Return the (X, Y) coordinate for the center point of the cell that contains the specified text.  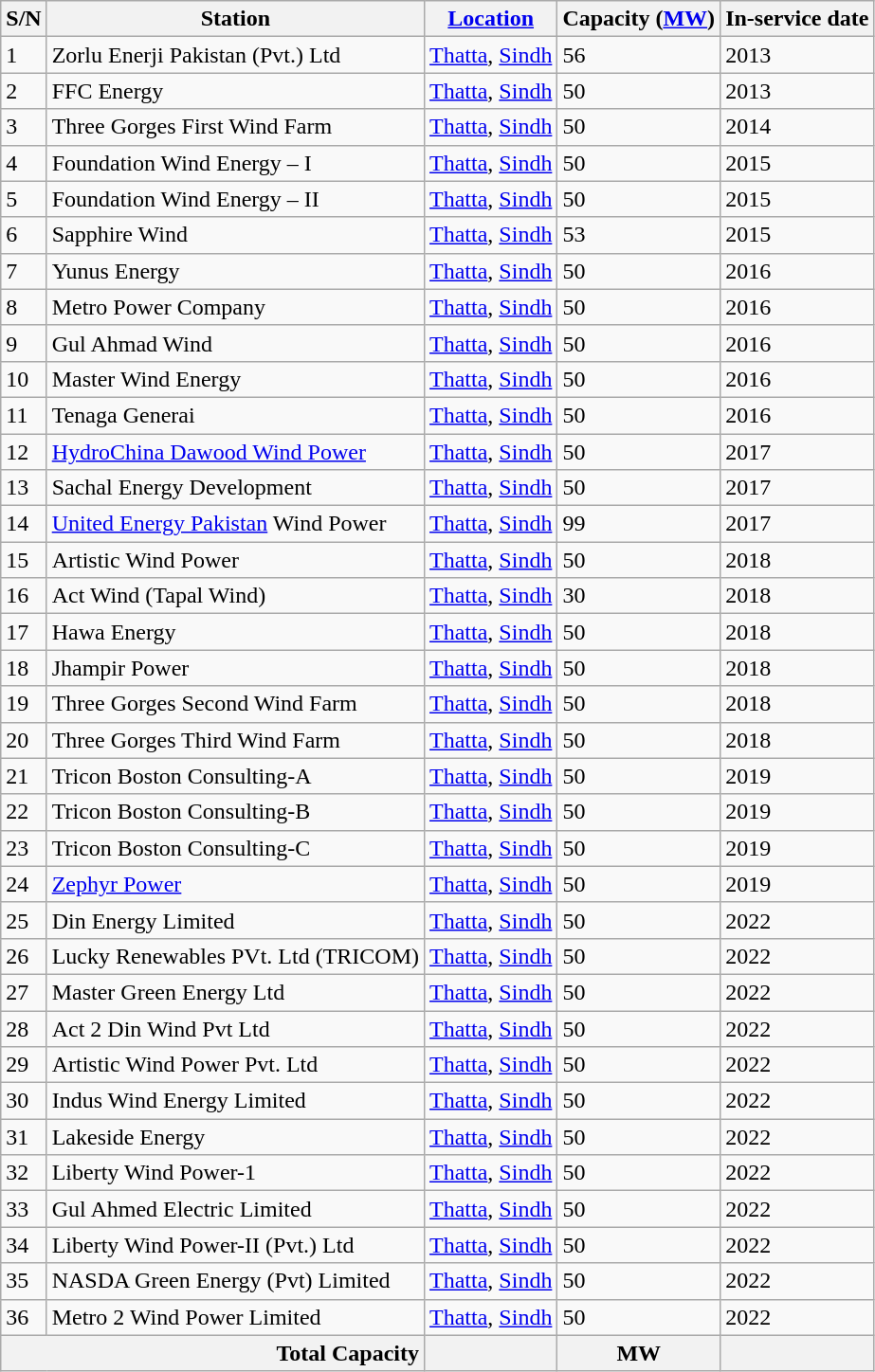
FFC Energy (235, 91)
Master Green Energy Ltd (235, 992)
15 (24, 560)
7 (24, 271)
MW (639, 1353)
23 (24, 848)
Yunus Energy (235, 271)
In-service date (797, 19)
Artistic Wind Power (235, 560)
Artistic Wind Power Pvt. Ltd (235, 1065)
Master Wind Energy (235, 379)
16 (24, 596)
2 (24, 91)
Total Capacity (212, 1353)
Lakeside Energy (235, 1137)
27 (24, 992)
Three Gorges First Wind Farm (235, 127)
Liberty Wind Power-II (Pvt.) Ltd (235, 1245)
3 (24, 127)
Three Gorges Second Wind Farm (235, 704)
Act Wind (Tapal Wind) (235, 596)
Gul Ahmed Electric Limited (235, 1209)
6 (24, 235)
United Energy Pakistan Wind Power (235, 524)
20 (24, 740)
Zephyr Power (235, 884)
NASDA Green Energy (Pvt) Limited (235, 1281)
Metro 2 Wind Power Limited (235, 1317)
8 (24, 307)
21 (24, 776)
HydroChina Dawood Wind Power (235, 452)
Sachal Energy Development (235, 488)
14 (24, 524)
29 (24, 1065)
34 (24, 1245)
31 (24, 1137)
17 (24, 632)
Hawa Energy (235, 632)
Station (235, 19)
18 (24, 668)
Lucky Renewables PVt. Ltd (TRICOM) (235, 956)
13 (24, 488)
Tenaga Generai (235, 415)
26 (24, 956)
Location (491, 19)
Capacity (MW) (639, 19)
Indus Wind Energy Limited (235, 1101)
25 (24, 920)
Three Gorges Third Wind Farm (235, 740)
Din Energy Limited (235, 920)
1 (24, 55)
Foundation Wind Energy – II (235, 199)
10 (24, 379)
Gul Ahmad Wind (235, 343)
Liberty Wind Power-1 (235, 1173)
2014 (797, 127)
19 (24, 704)
32 (24, 1173)
Tricon Boston Consulting-C (235, 848)
Tricon Boston Consulting-A (235, 776)
56 (639, 55)
Zorlu Enerji Pakistan (Pvt.) Ltd (235, 55)
28 (24, 1028)
9 (24, 343)
36 (24, 1317)
5 (24, 199)
Sapphire Wind (235, 235)
Metro Power Company (235, 307)
33 (24, 1209)
22 (24, 812)
Act 2 Din Wind Pvt Ltd (235, 1028)
Jhampir Power (235, 668)
Foundation Wind Energy – I (235, 163)
12 (24, 452)
99 (639, 524)
35 (24, 1281)
24 (24, 884)
Tricon Boston Consulting-B (235, 812)
4 (24, 163)
11 (24, 415)
S/N (24, 19)
53 (639, 235)
